Locate the cell with the specified text and output its [X, Y] center coordinate. 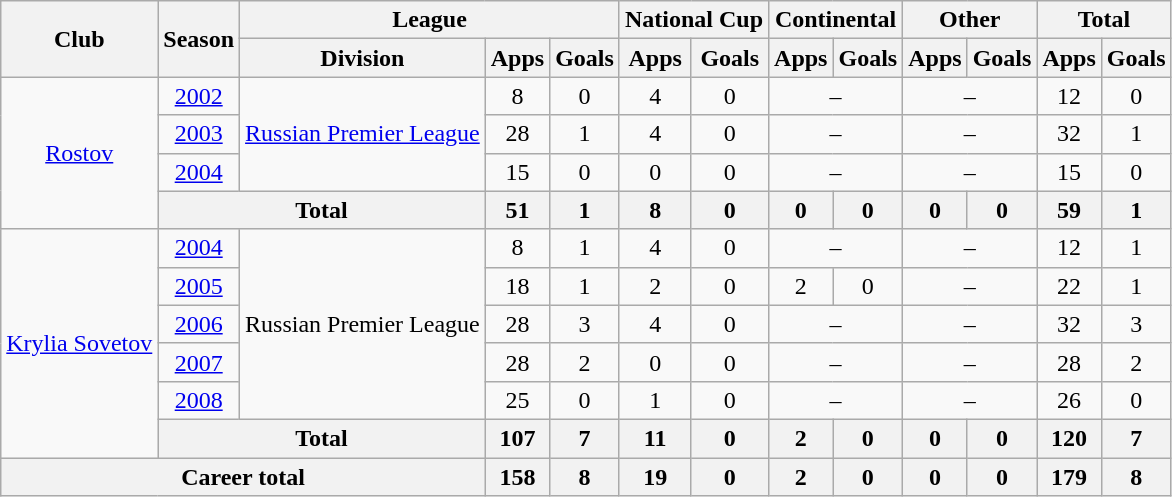
Krylia Sovetov [80, 343]
Division [363, 58]
107 [517, 438]
2005 [199, 286]
2007 [199, 362]
Career total [243, 477]
2002 [199, 96]
22 [1069, 286]
Rostov [80, 153]
120 [1069, 438]
League [430, 20]
2008 [199, 400]
26 [1069, 400]
11 [655, 438]
25 [517, 400]
Other [970, 20]
158 [517, 477]
2003 [199, 134]
18 [517, 286]
National Cup [694, 20]
179 [1069, 477]
Club [80, 39]
51 [517, 210]
Season [199, 39]
2006 [199, 324]
59 [1069, 210]
Continental [836, 20]
19 [655, 477]
